Return [x, y] of the center of cell containing provided text 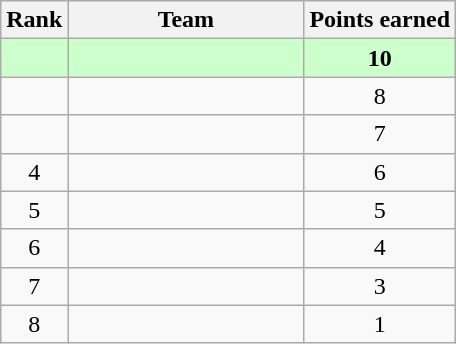
Team [186, 20]
1 [380, 324]
3 [380, 286]
Rank [34, 20]
10 [380, 58]
Points earned [380, 20]
